Detect which cell encompasses the target text, then output its [X, Y] center coordinate. 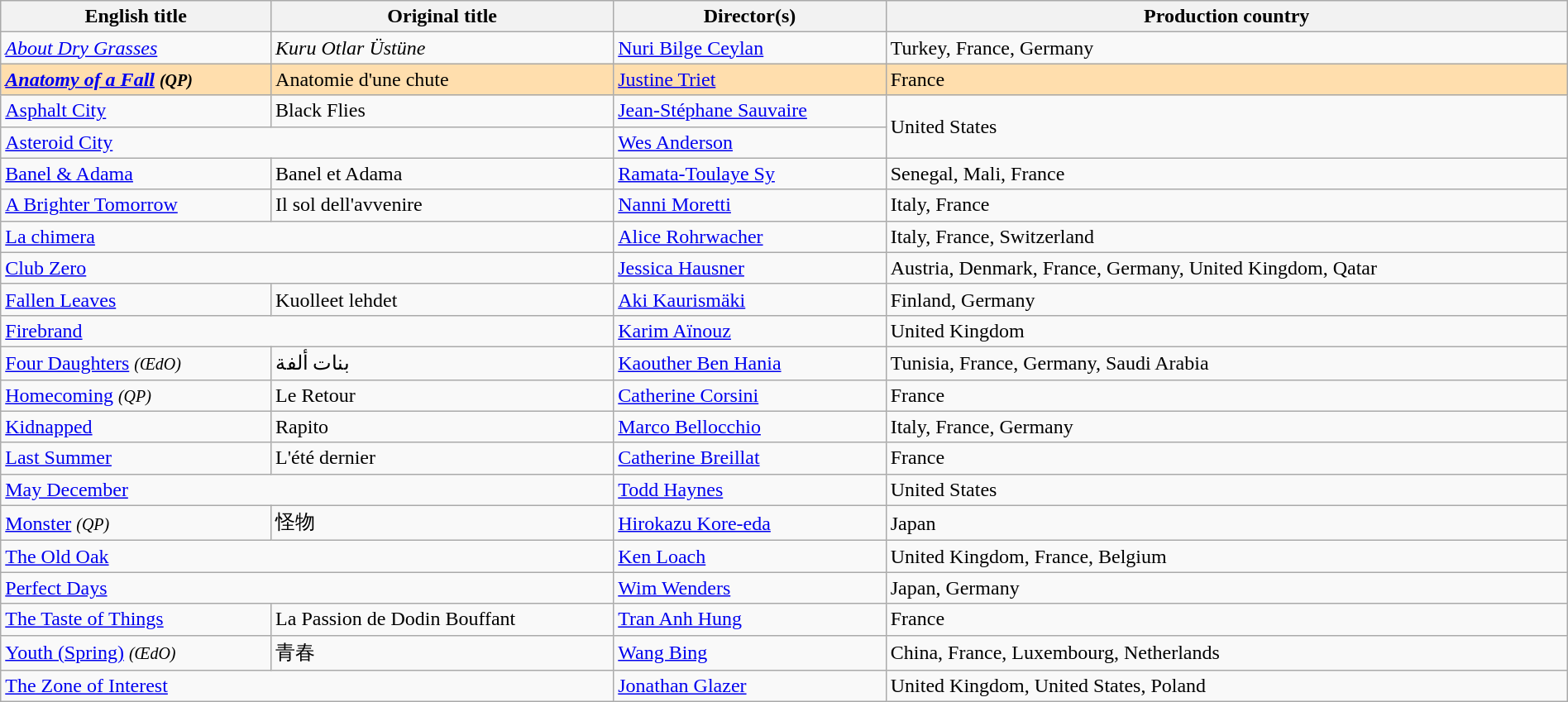
Last Summer [136, 458]
Fallen Leaves [136, 299]
United Kingdom, France, Belgium [1226, 556]
The Zone of Interest [308, 686]
Italy, France, Switzerland [1226, 236]
Aki Kaurismäki [749, 299]
La Passion de Dodin Bouffant [442, 619]
Marco Bellocchio [749, 427]
United Kingdom [1226, 331]
Wim Wenders [749, 588]
Finland, Germany [1226, 299]
Black Flies [442, 111]
Japan [1226, 523]
May December [308, 489]
Youth (Spring) (ŒdO) [136, 653]
Kuru Otlar Üstüne [442, 48]
Kaouther Ben Hania [749, 363]
Wang Bing [749, 653]
Jean-Stéphane Sauvaire [749, 111]
A Brighter Tomorrow [136, 205]
About Dry Grasses [136, 48]
Monster (QP) [136, 523]
The Old Oak [308, 556]
Club Zero [308, 268]
Kidnapped [136, 427]
بنات ألفة [442, 363]
Justine Triet [749, 79]
L'été dernier [442, 458]
Perfect Days [308, 588]
Ken Loach [749, 556]
Jessica Hausner [749, 268]
Hirokazu Kore-eda [749, 523]
Wes Anderson [749, 142]
Anatomie d'une chute [442, 79]
Firebrand [308, 331]
Jonathan Glazer [749, 686]
United Kingdom, United States, Poland [1226, 686]
Banel et Adama [442, 174]
Anatomy of a Fall (QP) [136, 79]
Karim Aïnouz [749, 331]
Asphalt City [136, 111]
Kuolleet lehdet [442, 299]
Nanni Moretti [749, 205]
English title [136, 17]
Le Retour [442, 395]
Austria, Denmark, France, Germany, United Kingdom, Qatar [1226, 268]
Tunisia, France, Germany, Saudi Arabia [1226, 363]
Catherine Corsini [749, 395]
Asteroid City [308, 142]
Homecoming (QP) [136, 395]
Nuri Bilge Ceylan [749, 48]
怪物 [442, 523]
Todd Haynes [749, 489]
Ramata-Toulaye Sy [749, 174]
Tran Anh Hung [749, 619]
青春 [442, 653]
Alice Rohrwacher [749, 236]
Senegal, Mali, France [1226, 174]
Italy, France [1226, 205]
Catherine Breillat [749, 458]
Rapito [442, 427]
The Taste of Things [136, 619]
Japan, Germany [1226, 588]
Production country [1226, 17]
Turkey, France, Germany [1226, 48]
La chimera [308, 236]
Italy, France, Germany [1226, 427]
Original title [442, 17]
Il sol dell'avvenire [442, 205]
Banel & Adama [136, 174]
Director(s) [749, 17]
Four Daughters (ŒdO) [136, 363]
China, France, Luxembourg, Netherlands [1226, 653]
